Provide the [X, Y] coordinate of the cell's center where the given text is located.  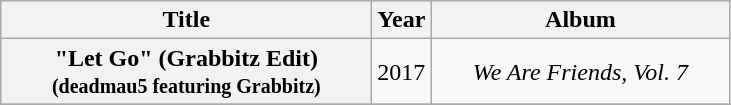
Album [580, 20]
Year [402, 20]
2017 [402, 72]
Title [186, 20]
"Let Go" (Grabbitz Edit)(deadmau5 featuring Grabbitz) [186, 72]
We Are Friends, Vol. 7 [580, 72]
